Determine the (X, Y) coordinate at the center of the cell enclosing the given text.  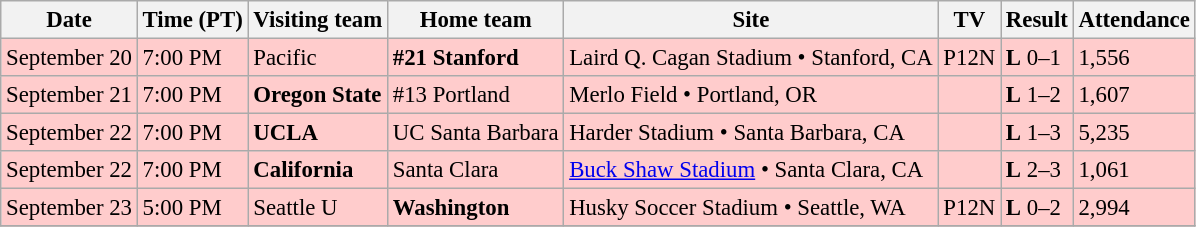
Date (69, 20)
Pacific (318, 58)
L 1–2 (1038, 95)
September 23 (69, 208)
Washington (476, 208)
5:00 PM (192, 208)
Result (1038, 20)
#21 Stanford (476, 58)
Merlo Field • Portland, OR (751, 95)
September 20 (69, 58)
Laird Q. Cagan Stadium • Stanford, CA (751, 58)
California (318, 170)
Buck Shaw Stadium • Santa Clara, CA (751, 170)
UC Santa Barbara (476, 133)
Visiting team (318, 20)
Santa Clara (476, 170)
5,235 (1134, 133)
Oregon State (318, 95)
Time (PT) (192, 20)
Home team (476, 20)
L 2–3 (1038, 170)
September 21 (69, 95)
TV (970, 20)
2,994 (1134, 208)
Attendance (1134, 20)
1,556 (1134, 58)
1,607 (1134, 95)
Seattle U (318, 208)
1,061 (1134, 170)
L 0–1 (1038, 58)
#13 Portland (476, 95)
UCLA (318, 133)
Site (751, 20)
L 0–2 (1038, 208)
Harder Stadium • Santa Barbara, CA (751, 133)
L 1–3 (1038, 133)
Husky Soccer Stadium • Seattle, WA (751, 208)
